Scan for the cell matching the given text and deliver its (X, Y) coordinate at center. 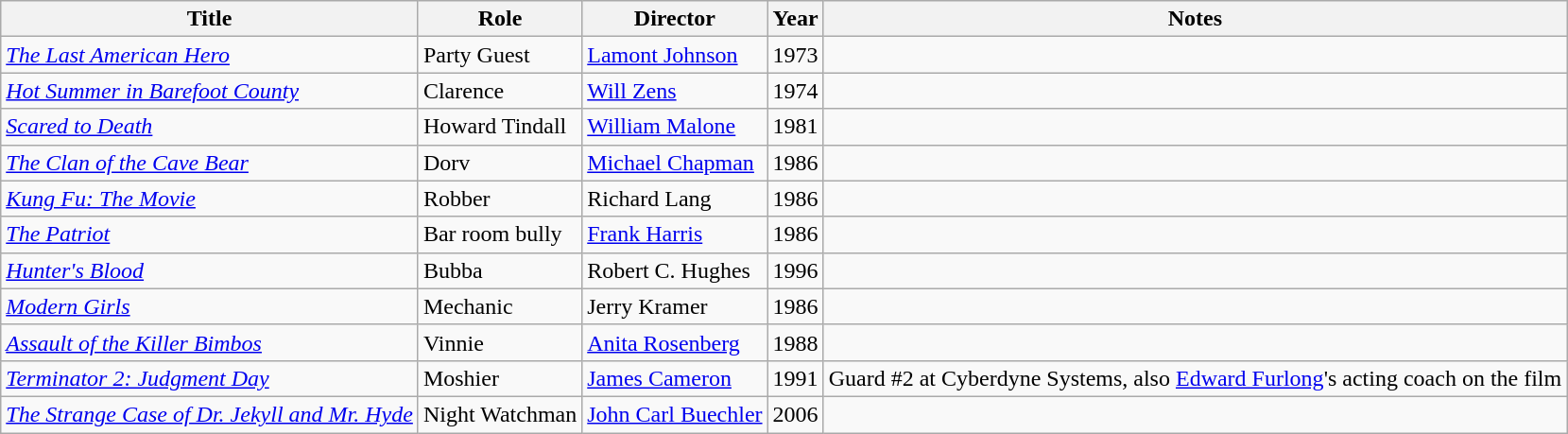
Bubba (499, 270)
Vinnie (499, 342)
Clarence (499, 91)
Michael Chapman (675, 163)
Notes (1195, 19)
Bar room bully (499, 234)
Party Guest (499, 55)
Lamont Johnson (675, 55)
Director (675, 19)
1974 (796, 91)
Modern Girls (210, 306)
John Carl Buechler (675, 414)
William Malone (675, 127)
Anita Rosenberg (675, 342)
1981 (796, 127)
Year (796, 19)
Kung Fu: The Movie (210, 199)
1991 (796, 378)
Hot Summer in Barefoot County (210, 91)
1973 (796, 55)
Scared to Death (210, 127)
Richard Lang (675, 199)
Night Watchman (499, 414)
Jerry Kramer (675, 306)
Moshier (499, 378)
Assault of the Killer Bimbos (210, 342)
2006 (796, 414)
Mechanic (499, 306)
Role (499, 19)
Terminator 2: Judgment Day (210, 378)
Hunter's Blood (210, 270)
Dorv (499, 163)
Guard #2 at Cyberdyne Systems, also Edward Furlong's acting coach on the film (1195, 378)
Robber (499, 199)
Frank Harris (675, 234)
The Clan of the Cave Bear (210, 163)
Will Zens (675, 91)
Robert C. Hughes (675, 270)
Howard Tindall (499, 127)
Title (210, 19)
The Last American Hero (210, 55)
James Cameron (675, 378)
1988 (796, 342)
The Patriot (210, 234)
1996 (796, 270)
The Strange Case of Dr. Jekyll and Mr. Hyde (210, 414)
